Extract the [X, Y] coordinate from the center of the cell holding the provided text.  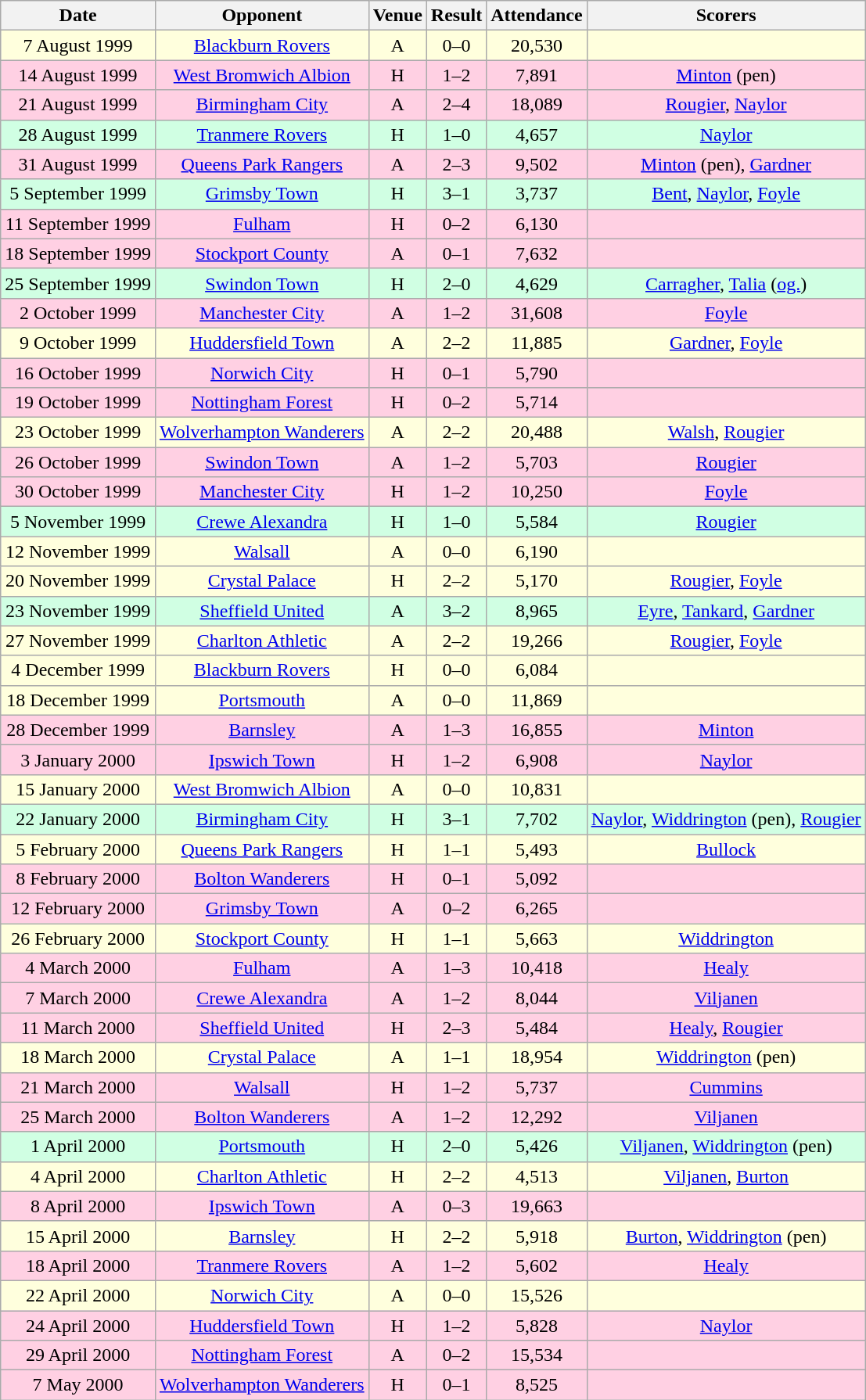
Attendance [537, 16]
4 December 1999 [78, 670]
15,534 [537, 1355]
5,918 [537, 1236]
5,092 [537, 879]
Scorers [726, 16]
3–2 [456, 611]
Eyre, Tankard, Gardner [726, 611]
23 October 1999 [78, 433]
5 February 2000 [78, 849]
8,044 [537, 998]
Minton (pen) [726, 75]
8,965 [537, 611]
5,790 [537, 373]
5,714 [537, 403]
9 October 1999 [78, 343]
Bent, Naylor, Foyle [726, 194]
5,170 [537, 581]
11 September 1999 [78, 224]
Opponent [261, 16]
28 December 1999 [78, 730]
11,885 [537, 343]
16,855 [537, 730]
0–3 [456, 1206]
21 March 2000 [78, 1087]
8,525 [537, 1385]
Naylor, Widdrington (pen), Rougier [726, 819]
Bullock [726, 849]
9,502 [537, 164]
18,089 [537, 105]
5,584 [537, 522]
19,663 [537, 1206]
10,418 [537, 968]
Viljanen, Widdrington (pen) [726, 1147]
12 February 2000 [78, 909]
Minton (pen), Gardner [726, 164]
5,703 [537, 462]
6,084 [537, 670]
10,250 [537, 492]
7,891 [537, 75]
12 November 1999 [78, 551]
Walsh, Rougier [726, 433]
7 May 2000 [78, 1385]
25 March 2000 [78, 1117]
7,632 [537, 253]
5,426 [537, 1147]
11 March 2000 [78, 1028]
Widdrington (pen) [726, 1057]
22 January 2000 [78, 819]
3 January 2000 [78, 759]
Cummins [726, 1087]
18 December 1999 [78, 700]
5,493 [537, 849]
28 August 1999 [78, 135]
5,484 [537, 1028]
2 October 1999 [78, 313]
4 April 2000 [78, 1176]
4,657 [537, 135]
6,190 [537, 551]
24 April 2000 [78, 1326]
Widdrington [726, 939]
6,908 [537, 759]
18 September 1999 [78, 253]
5 November 1999 [78, 522]
19 October 1999 [78, 403]
15,526 [537, 1295]
16 October 1999 [78, 373]
7,702 [537, 819]
4 March 2000 [78, 968]
2–4 [456, 105]
5,737 [537, 1087]
4,513 [537, 1176]
14 August 1999 [78, 75]
5,663 [537, 939]
26 February 2000 [78, 939]
7 August 1999 [78, 45]
30 October 1999 [78, 492]
22 April 2000 [78, 1295]
10,831 [537, 789]
18,954 [537, 1057]
Carragher, Talia (og.) [726, 283]
Gardner, Foyle [726, 343]
Rougier, Naylor [726, 105]
31,608 [537, 313]
18 March 2000 [78, 1057]
20 November 1999 [78, 581]
31 August 1999 [78, 164]
1 April 2000 [78, 1147]
Date [78, 16]
12,292 [537, 1117]
27 November 1999 [78, 641]
Minton [726, 730]
20,488 [537, 433]
6,265 [537, 909]
Venue [397, 16]
21 August 1999 [78, 105]
23 November 1999 [78, 611]
29 April 2000 [78, 1355]
15 April 2000 [78, 1236]
Burton, Widdrington (pen) [726, 1236]
19,266 [537, 641]
Healy, Rougier [726, 1028]
8 April 2000 [78, 1206]
6,130 [537, 224]
18 April 2000 [78, 1265]
20,530 [537, 45]
Result [456, 16]
8 February 2000 [78, 879]
Viljanen, Burton [726, 1176]
3,737 [537, 194]
4,629 [537, 283]
7 March 2000 [78, 998]
26 October 1999 [78, 462]
5,602 [537, 1265]
15 January 2000 [78, 789]
5,828 [537, 1326]
5 September 1999 [78, 194]
25 September 1999 [78, 283]
11,869 [537, 700]
